Detect which cell encompasses the target text, then output its [x, y] center coordinate. 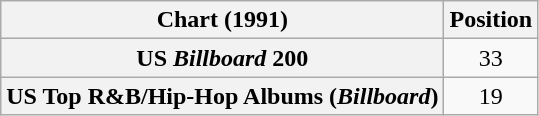
Chart (1991) [222, 20]
19 [491, 96]
US Top R&B/Hip-Hop Albums (Billboard) [222, 96]
US Billboard 200 [222, 58]
Position [491, 20]
33 [491, 58]
